Provide the (X, Y) coordinate of the cell's center where the given text is located.  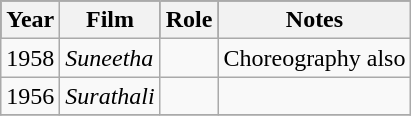
1956 (30, 96)
Year (30, 20)
Notes (314, 20)
1958 (30, 58)
Film (110, 20)
Role (189, 20)
Suneetha (110, 58)
Surathali (110, 96)
Choreography also (314, 58)
